Return [x, y] of the center of cell containing provided text 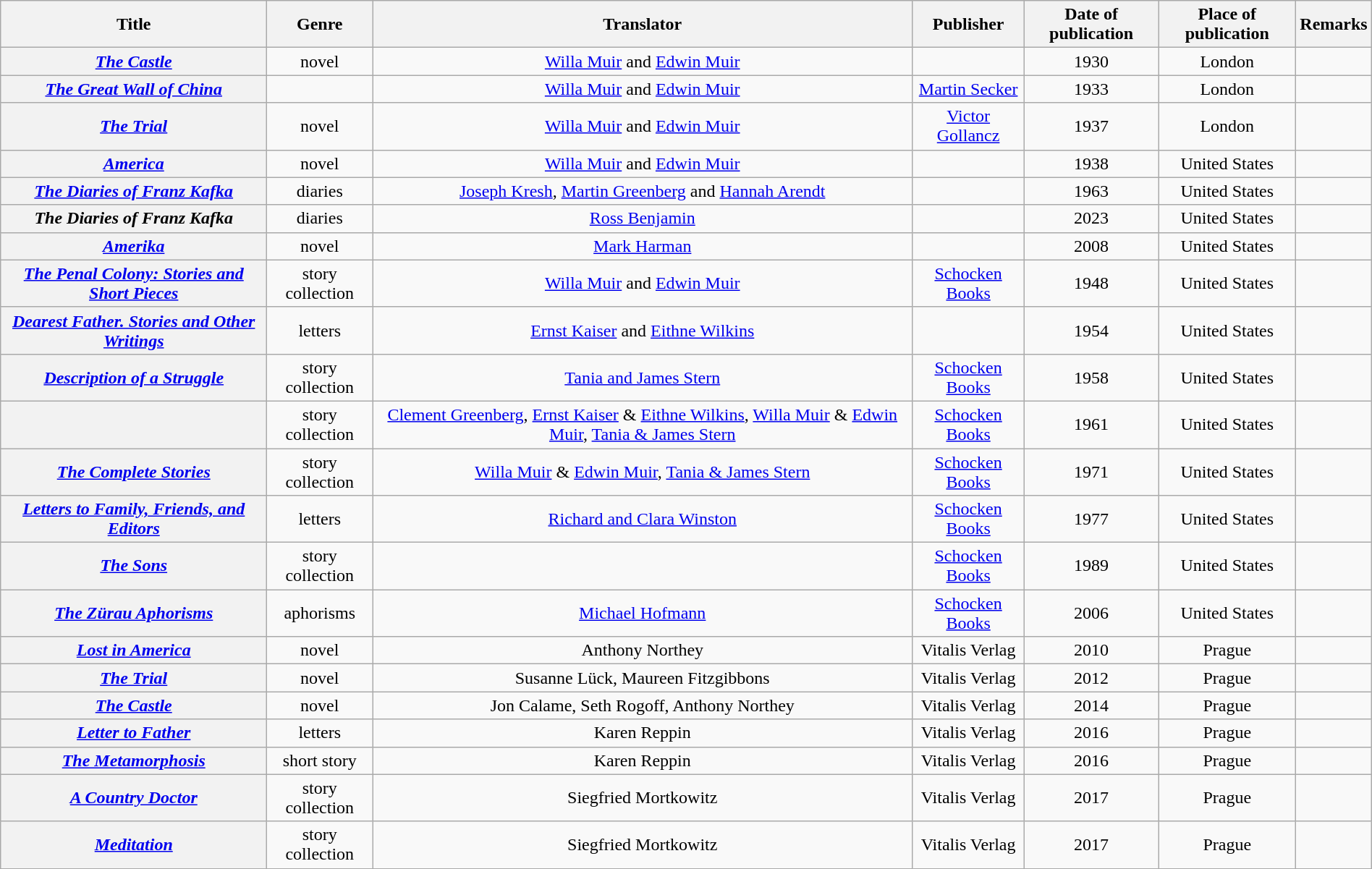
Susanne Lück, Maureen Fitzgibbons [643, 678]
1948 [1091, 284]
Ernst Kaiser and Eithne Wilkins [643, 330]
1961 [1091, 424]
1963 [1091, 191]
Description of a Struggle [134, 378]
Anthony Northey [643, 650]
aphorisms [320, 614]
Michael Hofmann [643, 614]
Letter to Father [134, 733]
Joseph Kresh, Martin Greenberg and Hannah Arendt [643, 191]
Translator [643, 25]
Mark Harman [643, 246]
2023 [1091, 219]
America [134, 164]
2014 [1091, 705]
Jon Calame, Seth Rogoff, Anthony Northey [643, 705]
1937 [1091, 126]
Clement Greenberg, Ernst Kaiser & Eithne Wilkins, Willa Muir & Edwin Muir, Tania & James Stern [643, 424]
1958 [1091, 378]
2012 [1091, 678]
Remarks [1334, 25]
Title [134, 25]
Meditation [134, 845]
2006 [1091, 614]
Martin Secker [968, 89]
Date of publication [1091, 25]
1933 [1091, 89]
1930 [1091, 62]
Richard and Clara Winston [643, 520]
Lost in America [134, 650]
Letters to Family, Friends, and Editors [134, 520]
Willa Muir & Edwin Muir, Tania & James Stern [643, 472]
Ross Benjamin [643, 219]
The Complete Stories [134, 472]
1989 [1091, 566]
Dearest Father. Stories and Other Writings [134, 330]
The Sons [134, 566]
The Zürau Aphorisms [134, 614]
Amerika [134, 246]
Victor Gollancz [968, 126]
Genre [320, 25]
2008 [1091, 246]
1954 [1091, 330]
A Country Doctor [134, 797]
Place of publication [1227, 25]
short story [320, 760]
Publisher [968, 25]
2010 [1091, 650]
1971 [1091, 472]
1938 [1091, 164]
1977 [1091, 520]
The Great Wall of China [134, 89]
The Penal Colony: Stories and Short Pieces [134, 284]
The Metamorphosis [134, 760]
Tania and James Stern [643, 378]
